Scan for the cell matching the given text and deliver its (x, y) coordinate at center. 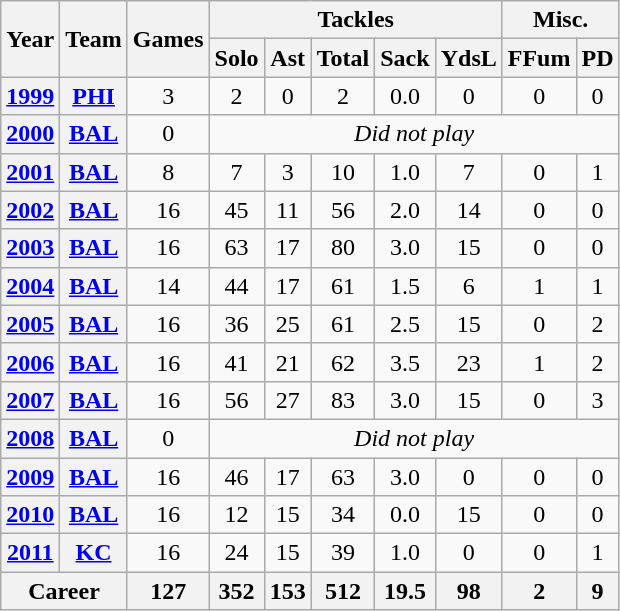
Sack (405, 58)
36 (236, 324)
2001 (30, 172)
FFum (539, 58)
12 (236, 515)
24 (236, 553)
Misc. (560, 20)
2000 (30, 134)
PD (598, 58)
39 (343, 553)
62 (343, 362)
9 (598, 591)
6 (468, 286)
10 (343, 172)
352 (236, 591)
21 (288, 362)
11 (288, 210)
27 (288, 400)
Year (30, 39)
2004 (30, 286)
46 (236, 477)
Career (64, 591)
19.5 (405, 591)
2.5 (405, 324)
153 (288, 591)
98 (468, 591)
34 (343, 515)
44 (236, 286)
23 (468, 362)
KC (94, 553)
Ast (288, 58)
2.0 (405, 210)
Team (94, 39)
2006 (30, 362)
80 (343, 248)
3.5 (405, 362)
Total (343, 58)
127 (168, 591)
2009 (30, 477)
25 (288, 324)
512 (343, 591)
2007 (30, 400)
8 (168, 172)
1.5 (405, 286)
2008 (30, 438)
2003 (30, 248)
83 (343, 400)
41 (236, 362)
2005 (30, 324)
2011 (30, 553)
Solo (236, 58)
PHI (94, 96)
Games (168, 39)
2002 (30, 210)
1999 (30, 96)
Tackles (356, 20)
2010 (30, 515)
YdsL (468, 58)
45 (236, 210)
